Provide the [x, y] coordinate of the cell's center where the given text is located.  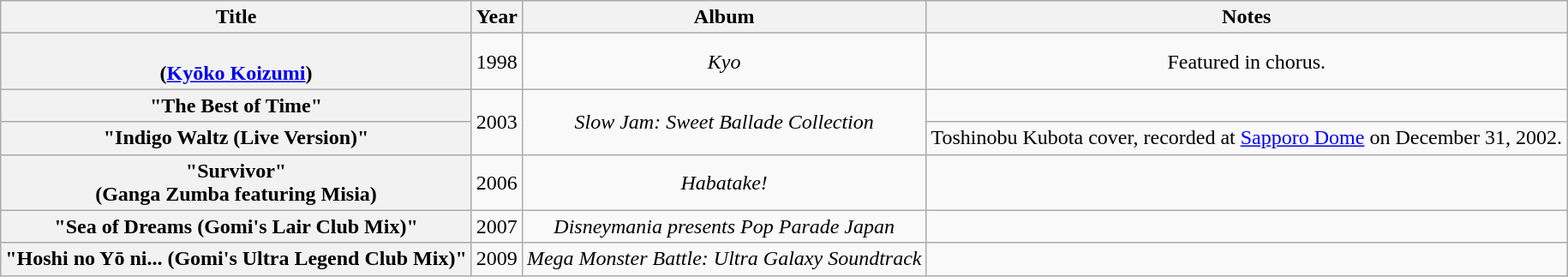
Featured in chorus. [1247, 62]
Notes [1247, 17]
Mega Monster Battle: Ultra Galaxy Soundtrack [724, 259]
Disneymania presents Pop Parade Japan [724, 226]
1998 [497, 62]
Kyo [724, 62]
2007 [497, 226]
"Sea of Dreams (Gomi's Lair Club Mix)" [236, 226]
Year [497, 17]
Habatake! [724, 182]
Title [236, 17]
"Survivor"(Ganga Zumba featuring Misia) [236, 182]
Toshinobu Kubota cover, recorded at Sapporo Dome on December 31, 2002. [1247, 138]
"Indigo Waltz (Live Version)" [236, 138]
2009 [497, 259]
2003 [497, 122]
2006 [497, 182]
Slow Jam: Sweet Ballade Collection [724, 122]
Album [724, 17]
"Hoshi no Yō ni... (Gomi's Ultra Legend Club Mix)" [236, 259]
(Kyōko Koizumi) [236, 62]
"The Best of Time" [236, 105]
